Scan for the cell matching the given text and deliver its (X, Y) coordinate at center. 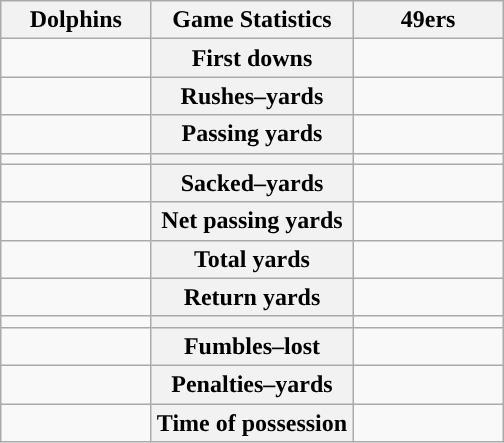
Sacked–yards (252, 183)
Time of possession (252, 423)
Game Statistics (252, 20)
Total yards (252, 259)
Net passing yards (252, 221)
Dolphins (76, 20)
First downs (252, 58)
Return yards (252, 297)
Fumbles–lost (252, 346)
Rushes–yards (252, 96)
Penalties–yards (252, 384)
Passing yards (252, 134)
49ers (428, 20)
